Output the (x, y) coordinate of the center of the cell containing the given text.  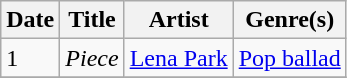
Lena Park (178, 58)
Date (30, 20)
Piece (92, 58)
Genre(s) (290, 20)
1 (30, 58)
Title (92, 20)
Pop ballad (290, 58)
Artist (178, 20)
